Locate the cell with the specified text and output its [x, y] center coordinate. 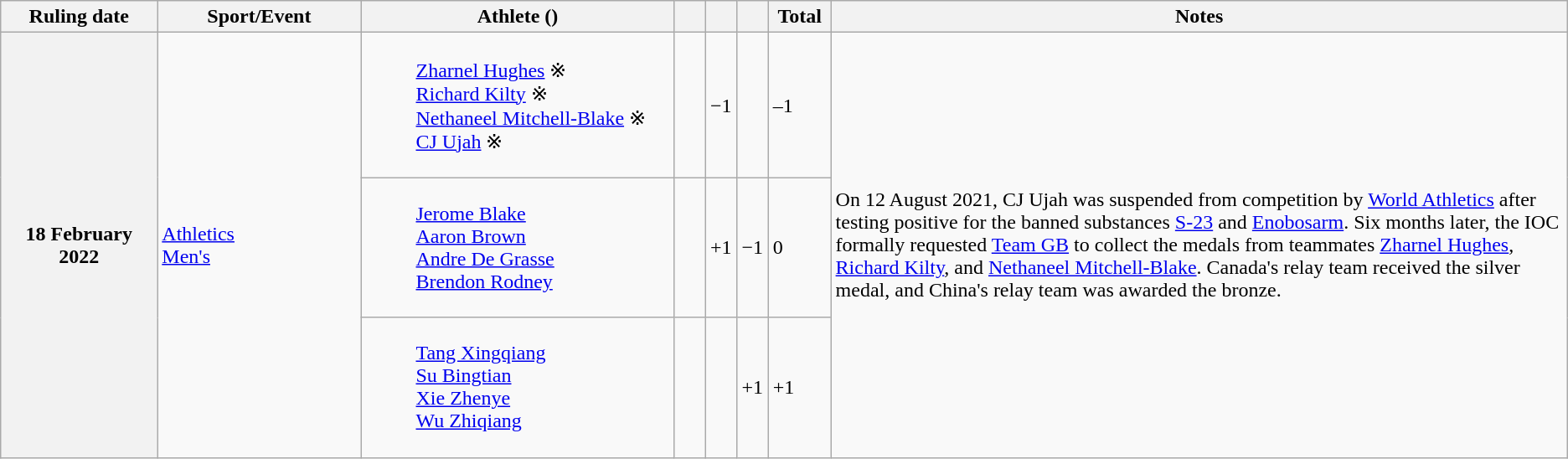
Jerome BlakeAaron BrownAndre De GrasseBrendon Rodney [518, 248]
Total [799, 17]
Notes [1199, 17]
0 [799, 248]
Ruling date [79, 17]
–1 [799, 106]
18 February 2022 [79, 245]
Zharnel Hughes ※Richard Kilty ※Nethaneel Mitchell-Blake ※CJ Ujah ※ [518, 106]
Sport/Event [260, 17]
AthleticsMen's [260, 245]
Tang XingqiangSu BingtianXie ZhenyeWu Zhiqiang [518, 387]
Athlete () [518, 17]
